Determine the [X, Y] coordinate at the center of the cell enclosing the given text.  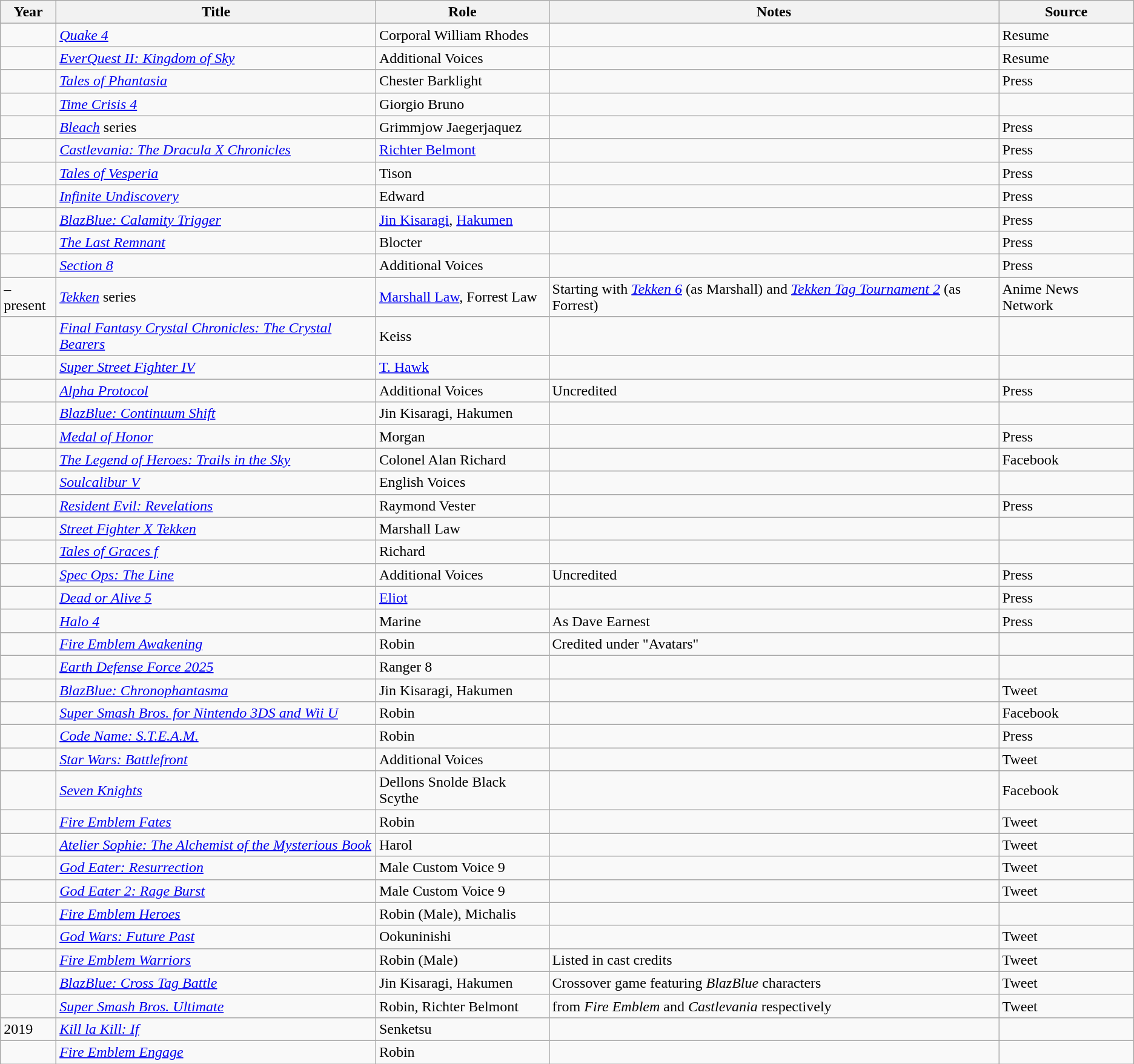
Soulcalibur V [216, 483]
Chester Barklight [462, 81]
Colonel Alan Richard [462, 460]
Notes [774, 12]
Marine [462, 621]
Crossover game featuring BlazBlue characters [774, 983]
T. Hawk [462, 368]
Fire Emblem Heroes [216, 914]
Infinite Undiscovery [216, 196]
Super Smash Bros. for Nintendo 3DS and Wii U [216, 713]
Robin (Male) [462, 960]
Blocter [462, 242]
Halo 4 [216, 621]
Alpha Protocol [216, 391]
Grimmjow Jaegerjaquez [462, 127]
Senketsu [462, 1029]
Tekken series [216, 297]
Dead or Alive 5 [216, 598]
Starting with Tekken 6 (as Marshall) and Tekken Tag Tournament 2 (as Forrest) [774, 297]
EverQuest II: Kingdom of Sky [216, 58]
Richter Belmont [462, 150]
As Dave Earnest [774, 621]
Edward [462, 196]
Source [1066, 12]
Bleach series [216, 127]
Quake 4 [216, 35]
Anime News Network [1066, 297]
Resident Evil: Revelations [216, 506]
Tales of Graces f [216, 552]
Seven Knights [216, 791]
Medal of Honor [216, 437]
Street Fighter X Tekken [216, 529]
Super Smash Bros. Ultimate [216, 1006]
Morgan [462, 437]
Kill la Kill: If [216, 1029]
Marshall Law, Forrest Law [462, 297]
Castlevania: The Dracula X Chronicles [216, 150]
Robin, Richter Belmont [462, 1006]
BlazBlue: Calamity Trigger [216, 219]
Role [462, 12]
–present [28, 297]
Marshall Law [462, 529]
God Wars: Future Past [216, 937]
Eliot [462, 598]
Ookuninishi [462, 937]
Richard [462, 552]
Ranger 8 [462, 667]
Corporal William Rhodes [462, 35]
Keiss [462, 337]
Dellons Snolde Black Scythe [462, 791]
The Legend of Heroes: Trails in the Sky [216, 460]
Fire Emblem Engage [216, 1052]
Earth Defense Force 2025 [216, 667]
Code Name: S.T.E.A.M. [216, 736]
Star Wars: Battlefront [216, 759]
God Eater 2: Rage Burst [216, 891]
Final Fantasy Crystal Chronicles: The Crystal Bearers [216, 337]
Time Crisis 4 [216, 104]
Super Street Fighter IV [216, 368]
Year [28, 12]
Spec Ops: The Line [216, 575]
God Eater: Resurrection [216, 868]
Giorgio Bruno [462, 104]
from Fire Emblem and Castlevania respectively [774, 1006]
Tales of Vesperia [216, 173]
Tales of Phantasia [216, 81]
Tison [462, 173]
Raymond Vester [462, 506]
Atelier Sophie: The Alchemist of the Mysterious Book [216, 845]
BlazBlue: Continuum Shift [216, 414]
English Voices [462, 483]
Title [216, 12]
BlazBlue: Chronophantasma [216, 690]
The Last Remnant [216, 242]
Robin (Male), Michalis [462, 914]
Fire Emblem Awakening [216, 644]
Section 8 [216, 265]
Harol [462, 845]
Fire Emblem Fates [216, 822]
BlazBlue: Cross Tag Battle [216, 983]
Listed in cast credits [774, 960]
Credited under "Avatars" [774, 644]
Fire Emblem Warriors [216, 960]
2019 [28, 1029]
